Provide the [x, y] coordinate of the cell's center where the given text is located.  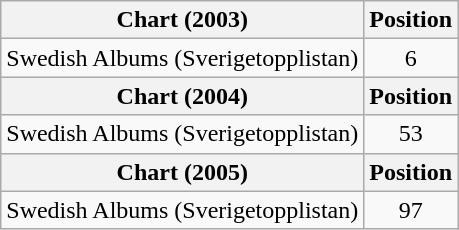
53 [411, 134]
6 [411, 58]
Chart (2005) [182, 172]
Chart (2004) [182, 96]
Chart (2003) [182, 20]
97 [411, 210]
